Detect which cell encompasses the target text, then output its [X, Y] center coordinate. 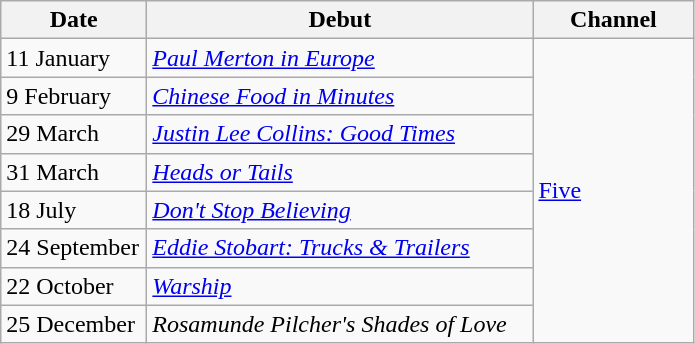
22 October [74, 286]
24 September [74, 248]
Five [614, 191]
Rosamunde Pilcher's Shades of Love [340, 324]
9 February [74, 96]
Don't Stop Believing [340, 210]
Eddie Stobart: Trucks & Trailers [340, 248]
11 January [74, 58]
25 December [74, 324]
31 March [74, 172]
29 March [74, 134]
Paul Merton in Europe [340, 58]
Justin Lee Collins: Good Times [340, 134]
Debut [340, 20]
Chinese Food in Minutes [340, 96]
18 July [74, 210]
Date [74, 20]
Heads or Tails [340, 172]
Channel [614, 20]
Warship [340, 286]
